Return the (x, y) coordinate for the center point of the cell that contains the specified text.  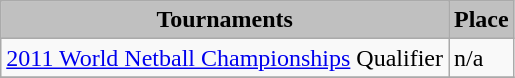
n/a (481, 58)
Place (481, 20)
Tournaments (225, 20)
2011 World Netball Championships Qualifier (225, 58)
